Capture the cell that displays the provided text and extract its [X, Y] central coordinate. 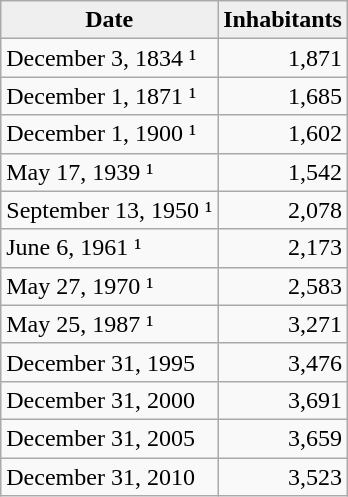
Date [110, 20]
December 31, 2000 [110, 400]
Inhabitants [283, 20]
December 31, 2010 [110, 477]
3,659 [283, 438]
3,691 [283, 400]
December 31, 1995 [110, 362]
June 6, 1961 ¹ [110, 248]
May 25, 1987 ¹ [110, 324]
May 17, 1939 ¹ [110, 172]
1,542 [283, 172]
1,685 [283, 96]
2,583 [283, 286]
1,871 [283, 58]
3,271 [283, 324]
3,523 [283, 477]
December 3, 1834 ¹ [110, 58]
2,173 [283, 248]
December 1, 1871 ¹ [110, 96]
December 1, 1900 ¹ [110, 134]
2,078 [283, 210]
1,602 [283, 134]
September 13, 1950 ¹ [110, 210]
3,476 [283, 362]
May 27, 1970 ¹ [110, 286]
December 31, 2005 [110, 438]
